Detect which cell encompasses the target text, then output its [x, y] center coordinate. 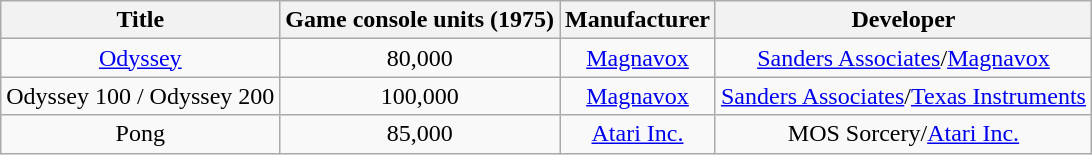
Sanders Associates/Magnavox [903, 58]
Title [140, 20]
85,000 [420, 134]
Odyssey 100 / Odyssey 200 [140, 96]
100,000 [420, 96]
Sanders Associates/Texas Instruments [903, 96]
MOS Sorcery/Atari Inc. [903, 134]
Manufacturer [638, 20]
Game console units (1975) [420, 20]
Pong [140, 134]
Atari Inc. [638, 134]
Developer [903, 20]
80,000 [420, 58]
Odyssey [140, 58]
